Extract the [x, y] coordinate from the center of the cell holding the provided text.  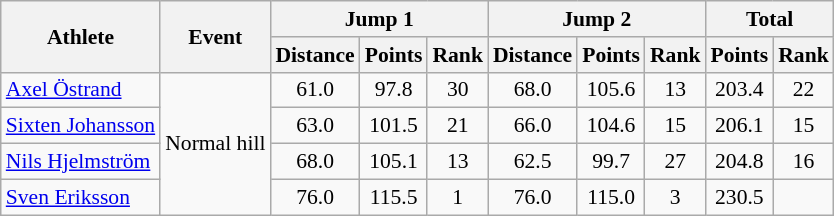
27 [676, 162]
105.6 [611, 90]
61.0 [314, 90]
230.5 [739, 197]
105.1 [394, 162]
206.1 [739, 126]
1 [458, 197]
115.0 [611, 197]
99.7 [611, 162]
66.0 [532, 126]
97.8 [394, 90]
101.5 [394, 126]
3 [676, 197]
Normal hill [215, 143]
Nils Hjelmström [80, 162]
Athlete [80, 36]
Event [215, 36]
22 [804, 90]
Jump 1 [379, 19]
104.6 [611, 126]
16 [804, 162]
63.0 [314, 126]
62.5 [532, 162]
Sixten Johansson [80, 126]
Axel Östrand [80, 90]
203.4 [739, 90]
21 [458, 126]
Jump 2 [597, 19]
Total [769, 19]
30 [458, 90]
204.8 [739, 162]
115.5 [394, 197]
Sven Eriksson [80, 197]
